Provide the [x, y] coordinate of the cell's center where the given text is located.  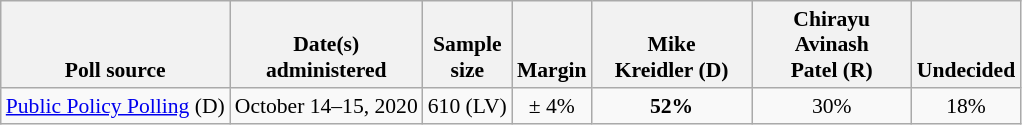
30% [832, 106]
Undecided [966, 44]
Samplesize [468, 44]
MikeKreidler (D) [672, 44]
Date(s)administered [326, 44]
Margin [552, 44]
Public Policy Polling (D) [116, 106]
18% [966, 106]
52% [672, 106]
Poll source [116, 44]
October 14–15, 2020 [326, 106]
Chirayu AvinashPatel (R) [832, 44]
± 4% [552, 106]
610 (LV) [468, 106]
